Output the (x, y) coordinate of the center of the cell containing the given text.  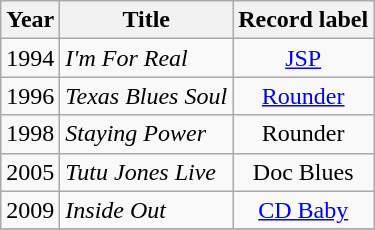
JSP (304, 58)
2005 (30, 172)
Staying Power (146, 134)
Texas Blues Soul (146, 96)
2009 (30, 210)
1994 (30, 58)
1998 (30, 134)
Year (30, 20)
Title (146, 20)
I'm For Real (146, 58)
CD Baby (304, 210)
Doc Blues (304, 172)
Record label (304, 20)
1996 (30, 96)
Tutu Jones Live (146, 172)
Inside Out (146, 210)
